Provide the [X, Y] coordinate of the cell's center where the given text is located.  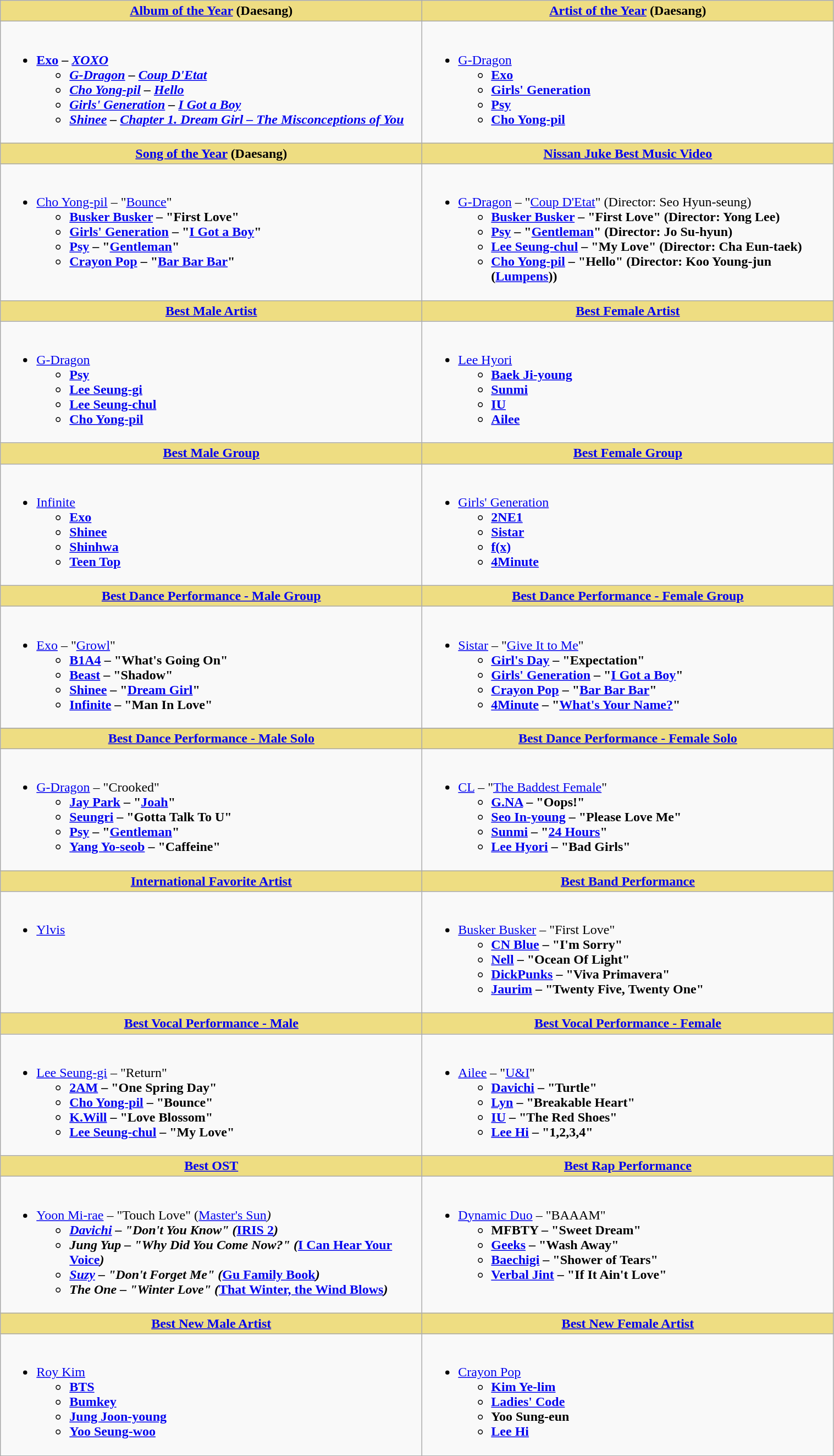
Sistar – "Give It to Me"Girl's Day – "Expectation"Girls' Generation – "I Got a Boy"Crayon Pop – "Bar Bar Bar"4Minute – "What's Your Name?" [628, 667]
Nissan Juke Best Music Video [628, 153]
Artist of the Year (Daesang) [628, 11]
Best Dance Performance - Female Solo [628, 738]
Song of the Year (Daesang) [211, 153]
G-DragonExoGirls' GenerationPsyCho Yong-pil [628, 83]
Exo – "Growl"B1A4 – "What's Going On"Beast – "Shadow"Shinee – "Dream Girl"Infinite – "Man In Love" [211, 667]
G-DragonPsyLee Seung-giLee Seung-chulCho Yong-pil [211, 382]
Best Band Performance [628, 881]
Best OST [211, 1166]
Best Vocal Performance - Male [211, 1024]
Lee HyoriBaek Ji-youngSunmiIUAilee [628, 382]
Best Dance Performance - Male Solo [211, 738]
Best Female Artist [628, 311]
Crayon PopKim Ye-limLadies' CodeYoo Sung-eunLee Hi [628, 1395]
Cho Yong-pil – "Bounce"Busker Busker – "First Love"Girls' Generation – "I Got a Boy"Psy – "Gentleman"Crayon Pop – "Bar Bar Bar" [211, 232]
Best Dance Performance - Male Group [211, 596]
Lee Seung-gi – "Return"2AM – "One Spring Day"Cho Yong-pil – "Bounce"K.Will – "Love Blossom"Lee Seung-chul – "My Love" [211, 1095]
International Favorite Artist [211, 881]
Best New Female Artist [628, 1323]
Ylvis [211, 953]
Album of the Year (Daesang) [211, 11]
Best Vocal Performance - Female [628, 1024]
InfiniteExoShineeShinhwaTeen Top [211, 525]
Exo – XOXOG-Dragon – Coup D'EtatCho Yong-pil – HelloGirls' Generation – I Got a BoyShinee – Chapter 1. Dream Girl – The Misconceptions of You [211, 83]
Best Male Group [211, 453]
Dynamic Duo – "BAAAM"MFBTY – "Sweet Dream"Geeks – "Wash Away"Baechigi – "Shower of Tears"Verbal Jint – "If It Ain't Love" [628, 1245]
Roy KimBTSBumkeyJung Joon-youngYoo Seung-woo [211, 1395]
Best Female Group [628, 453]
Ailee – "U&I"Davichi – "Turtle"Lyn – "Breakable Heart"IU – "The Red Shoes"Lee Hi – "1,2,3,4" [628, 1095]
Best New Male Artist [211, 1323]
Best Dance Performance - Female Group [628, 596]
Best Male Artist [211, 311]
CL – "The Baddest Female"G.NA – "Oops!"Seo In-young – "Please Love Me"Sunmi – "24 Hours"Lee Hyori – "Bad Girls" [628, 810]
G-Dragon – "Crooked"Jay Park – "Joah"Seungri – "Gotta Talk To U"Psy – "Gentleman"Yang Yo-seob – "Caffeine" [211, 810]
Girls' Generation2NE1Sistarf(x)4Minute [628, 525]
Best Rap Performance [628, 1166]
Busker Busker – "First Love"CN Blue – "I'm Sorry"Nell – "Ocean Of Light"DickPunks – "Viva Primavera"Jaurim – "Twenty Five, Twenty One" [628, 953]
